Determine the (X, Y) coordinate at the center of the cell enclosing the given text.  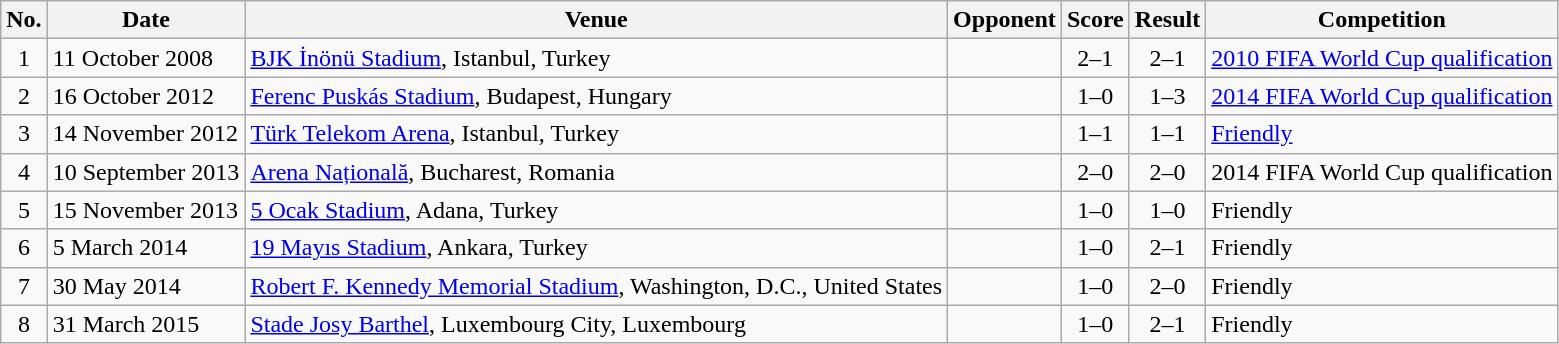
5 Ocak Stadium, Adana, Turkey (596, 210)
7 (24, 286)
Ferenc Puskás Stadium, Budapest, Hungary (596, 96)
Venue (596, 20)
BJK İnönü Stadium, Istanbul, Turkey (596, 58)
No. (24, 20)
Stade Josy Barthel, Luxembourg City, Luxembourg (596, 324)
11 October 2008 (146, 58)
Arena Națională, Bucharest, Romania (596, 172)
5 (24, 210)
2 (24, 96)
5 March 2014 (146, 248)
30 May 2014 (146, 286)
1–3 (1167, 96)
4 (24, 172)
Score (1095, 20)
Türk Telekom Arena, Istanbul, Turkey (596, 134)
3 (24, 134)
14 November 2012 (146, 134)
6 (24, 248)
19 Mayıs Stadium, Ankara, Turkey (596, 248)
1 (24, 58)
Result (1167, 20)
Date (146, 20)
10 September 2013 (146, 172)
Robert F. Kennedy Memorial Stadium, Washington, D.C., United States (596, 286)
2010 FIFA World Cup qualification (1382, 58)
16 October 2012 (146, 96)
Opponent (1005, 20)
8 (24, 324)
31 March 2015 (146, 324)
Competition (1382, 20)
15 November 2013 (146, 210)
